Extract the (X, Y) coordinate from the center of the cell holding the provided text.  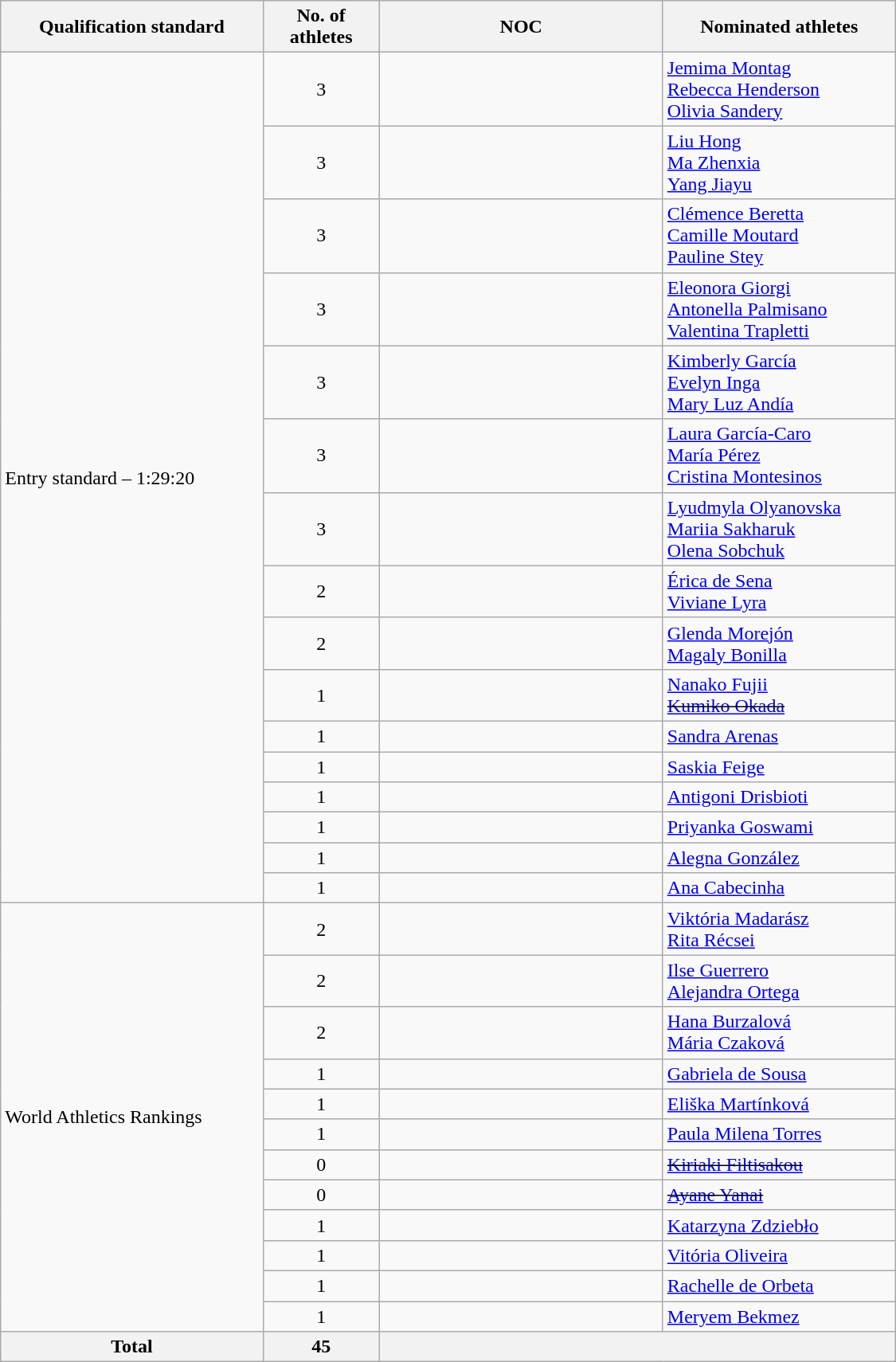
No. of athletes (321, 27)
Alegna González (779, 858)
Hana BurzalováMária Czaková (779, 1032)
Sandra Arenas (779, 736)
Kimberly GarcíaEvelyn IngaMary Luz Andía (779, 382)
Gabriela de Sousa (779, 1074)
Total (132, 1347)
Katarzyna Zdziebło (779, 1225)
Antigoni Drisbioti (779, 797)
Meryem Bekmez (779, 1317)
Eliška Martínková (779, 1104)
Lyudmyla OlyanovskaMariia SakharukOlena Sobchuk (779, 529)
45 (321, 1347)
Érica de SenaViviane Lyra (779, 591)
Paula Milena Torres (779, 1134)
Priyanka Goswami (779, 828)
Jemima MontagRebecca HendersonOlivia Sandery (779, 89)
Laura García-CaroMaría PérezCristina Montesinos (779, 456)
NOC (521, 27)
Vitória Oliveira (779, 1255)
Viktória MadarászRita Récsei (779, 929)
Rachelle de Orbeta (779, 1286)
Nominated athletes (779, 27)
Ayane Yanai (779, 1195)
Ana Cabecinha (779, 888)
Eleonora GiorgiAntonella PalmisanoValentina Trapletti (779, 309)
Clémence BerettaCamille MoutardPauline Stey (779, 236)
Saskia Feige (779, 767)
World Athletics Rankings (132, 1117)
Ilse GuerreroAlejandra Ortega (779, 981)
Entry standard – 1:29:20 (132, 478)
Liu HongMa ZhenxiaYang Jiayu (779, 162)
Kiriaki Filtisakou (779, 1164)
Nanako FujiiKumiko Okada (779, 695)
Glenda MorejónMagaly Bonilla (779, 644)
Qualification standard (132, 27)
